Output the (X, Y) coordinate of the center of the cell containing the given text.  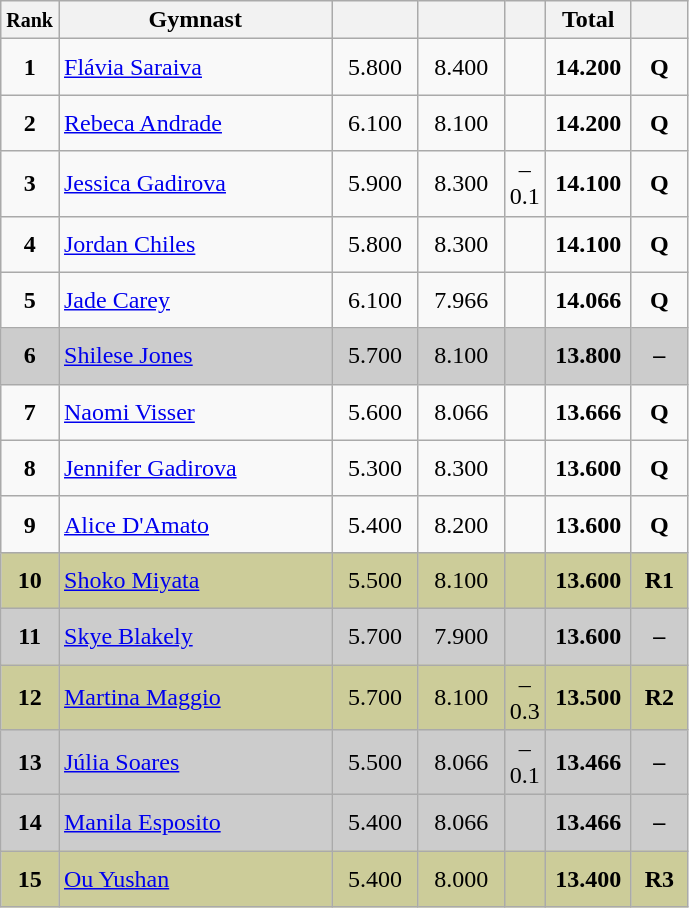
14.066 (588, 300)
Total (588, 20)
Rebeca Andrade (195, 123)
13 (30, 762)
R3 (659, 879)
5.900 (375, 184)
12 (30, 696)
Gymnast (195, 20)
8.400 (461, 67)
5.300 (375, 468)
Ou Yushan (195, 879)
Jennifer Gadirova (195, 468)
8 (30, 468)
R1 (659, 580)
7.966 (461, 300)
Manila Esposito (195, 823)
3 (30, 184)
9 (30, 524)
13.800 (588, 356)
Martina Maggio (195, 696)
8.200 (461, 524)
6 (30, 356)
7.900 (461, 636)
8.000 (461, 879)
Shoko Miyata (195, 580)
13.666 (588, 412)
11 (30, 636)
14 (30, 823)
Jessica Gadirova (195, 184)
13.400 (588, 879)
13.500 (588, 696)
Flávia Saraiva (195, 67)
7 (30, 412)
2 (30, 123)
Júlia Soares (195, 762)
Jordan Chiles (195, 244)
15 (30, 879)
5.600 (375, 412)
4 (30, 244)
Skye Blakely (195, 636)
Naomi Visser (195, 412)
1 (30, 67)
–0.3 (524, 696)
Alice D'Amato (195, 524)
Jade Carey (195, 300)
Rank (30, 20)
10 (30, 580)
Shilese Jones (195, 356)
R2 (659, 696)
5 (30, 300)
